Identify which cell holds the provided text, then report its (X, Y) central coordinate. 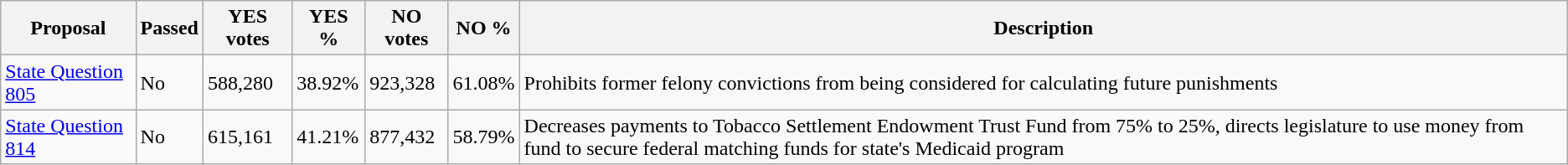
Prohibits former felony convictions from being considered for calculating future punishments (1044, 82)
41.21% (328, 137)
588,280 (247, 82)
615,161 (247, 137)
58.79% (484, 137)
923,328 (407, 82)
877,432 (407, 137)
YES votes (247, 28)
NO % (484, 28)
NO votes (407, 28)
Passed (169, 28)
State Question 805 (69, 82)
61.08% (484, 82)
YES % (328, 28)
38.92% (328, 82)
Proposal (69, 28)
State Question 814 (69, 137)
Description (1044, 28)
